Extract the [x, y] coordinate from the center of the cell holding the provided text.  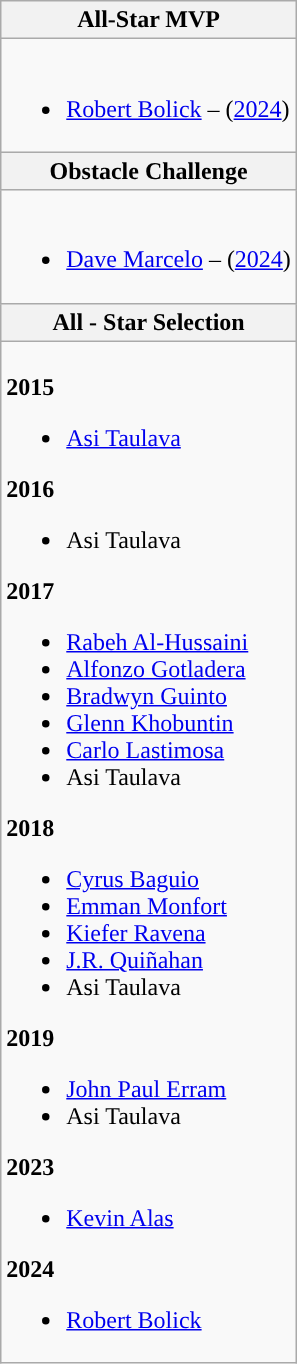
All - Star Selection [149, 322]
Robert Bolick – (2024) [149, 96]
All-Star MVP [149, 20]
Obstacle Challenge [149, 171]
Dave Marcelo – (2024) [149, 246]
